For the text-containing cell, return its midpoint in (x, y) coordinate format. 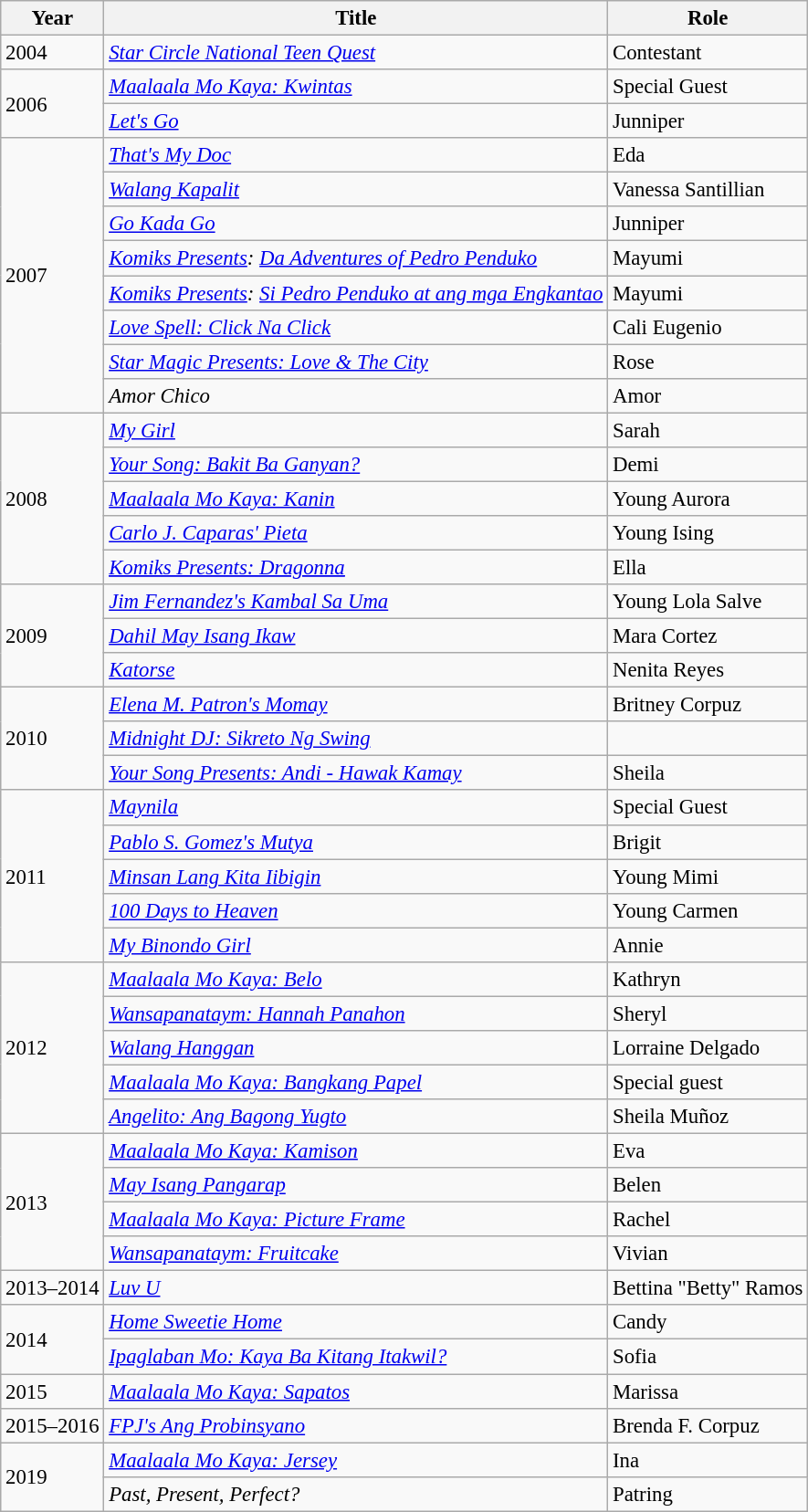
Walang Hanggan (356, 1048)
2013–2014 (53, 1288)
Marissa (708, 1391)
Sheila (708, 773)
Young Carmen (708, 910)
2019 (53, 1477)
Ina (708, 1460)
Maalaala Mo Kaya: Sapatos (356, 1391)
Home Sweetie Home (356, 1323)
2011 (53, 877)
Komiks Presents: Da Adventures of Pedro Penduko (356, 258)
2010 (53, 740)
Komiks Presents: Si Pedro Penduko at ang mga Engkantao (356, 293)
100 Days to Heaven (356, 910)
Maalaala Mo Kaya: Jersey (356, 1460)
2015–2016 (53, 1425)
FPJ's Ang Probinsyano (356, 1425)
Let's Go (356, 121)
Love Spell: Click Na Click (356, 327)
Sofia (708, 1357)
Mara Cortez (708, 636)
Amor Chico (356, 395)
Sheryl (708, 1013)
Wansapanataym: Fruitcake (356, 1254)
2013 (53, 1202)
Title (356, 18)
Sheila Muñoz (708, 1117)
Eda (708, 155)
My Girl (356, 430)
Go Kada Go (356, 224)
Star Magic Presents: Love & The City (356, 362)
Annie (708, 945)
My Binondo Girl (356, 945)
Cali Eugenio (708, 327)
Vivian (708, 1254)
Vanessa Santillian (708, 190)
Minsan Lang Kita Iibigin (356, 877)
Belen (708, 1185)
Patring (708, 1494)
Year (53, 18)
Contestant (708, 53)
Komiks Presents: Dragonna (356, 567)
Past, Present, Perfect? (356, 1494)
Maalaala Mo Kaya: Picture Frame (356, 1220)
2009 (53, 635)
Rachel (708, 1220)
Your Song: Bakit Ba Ganyan? (356, 465)
Candy (708, 1323)
That's My Doc (356, 155)
2012 (53, 1048)
Jim Fernandez's Kambal Sa Uma (356, 602)
2015 (53, 1391)
Angelito: Ang Bagong Yugto (356, 1117)
2014 (53, 1340)
Nenita Reyes (708, 670)
Elena M. Patron's Momay (356, 705)
Ella (708, 567)
Maynila (356, 808)
Young Lola Salve (708, 602)
Britney Corpuz (708, 705)
Maalaala Mo Kaya: Belo (356, 980)
Pablo S. Gomez's Mutya (356, 842)
2004 (53, 53)
Maalaala Mo Kaya: Kanin (356, 499)
Sarah (708, 430)
2006 (53, 104)
Maalaala Mo Kaya: Bangkang Papel (356, 1082)
Rose (708, 362)
Young Ising (708, 533)
Katorse (356, 670)
Role (708, 18)
Dahil May Isang Ikaw (356, 636)
Amor (708, 395)
Young Mimi (708, 877)
Kathryn (708, 980)
Lorraine Delgado (708, 1048)
2007 (53, 276)
Ipaglaban Mo: Kaya Ba Kitang Itakwil? (356, 1357)
Maalaala Mo Kaya: Kamison (356, 1151)
Bettina "Betty" Ramos (708, 1288)
Your Song Presents: Andi - Hawak Kamay (356, 773)
Carlo J. Caparas' Pieta (356, 533)
Maalaala Mo Kaya: Kwintas (356, 87)
Luv U (356, 1288)
Wansapanataym: Hannah Panahon (356, 1013)
May Isang Pangarap (356, 1185)
Demi (708, 465)
Special guest (708, 1082)
Brenda F. Corpuz (708, 1425)
2008 (53, 499)
Young Aurora (708, 499)
Eva (708, 1151)
Midnight DJ: Sikreto Ng Swing (356, 739)
Brigit (708, 842)
Walang Kapalit (356, 190)
Star Circle National Teen Quest (356, 53)
